Detect which cell encompasses the target text, then output its (X, Y) center coordinate. 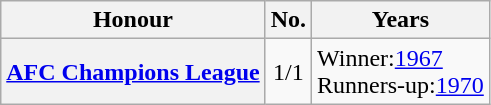
Honour (133, 20)
Years (401, 20)
AFC Champions League (133, 72)
No. (288, 20)
1/1 (288, 72)
Winner:1967Runners-up:1970 (401, 72)
